Locate the cell with the specified text and output its (x, y) center coordinate. 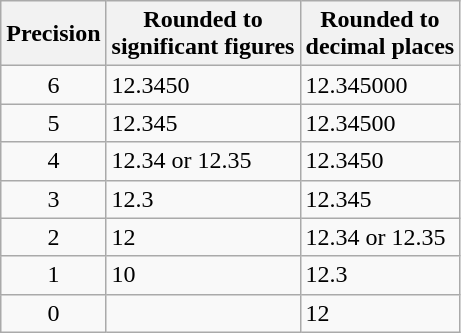
1 (54, 275)
3 (54, 199)
6 (54, 85)
2 (54, 237)
5 (54, 123)
Precision (54, 34)
Rounded todecimal places (380, 34)
12.34500 (380, 123)
10 (203, 275)
12.345000 (380, 85)
0 (54, 313)
4 (54, 161)
Rounded tosignificant figures (203, 34)
